Pinpoint the cell where the given text exists, returning its [x, y] midpoint coordinate. 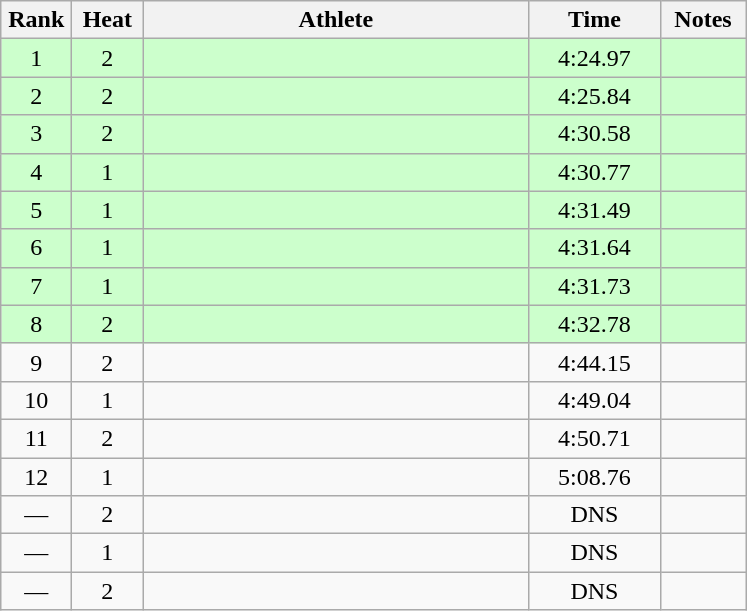
4:24.97 [594, 58]
10 [36, 400]
Rank [36, 20]
12 [36, 477]
4:32.78 [594, 324]
Time [594, 20]
4:44.15 [594, 362]
5:08.76 [594, 477]
4:31.64 [594, 248]
8 [36, 324]
3 [36, 134]
6 [36, 248]
11 [36, 438]
5 [36, 210]
4:30.77 [594, 172]
4:49.04 [594, 400]
Notes [703, 20]
4:31.73 [594, 286]
Athlete [336, 20]
7 [36, 286]
4:30.58 [594, 134]
4:50.71 [594, 438]
4:25.84 [594, 96]
9 [36, 362]
Heat [108, 20]
4 [36, 172]
4:31.49 [594, 210]
